Return the [X, Y] coordinate for the center point of the cell that contains the specified text.  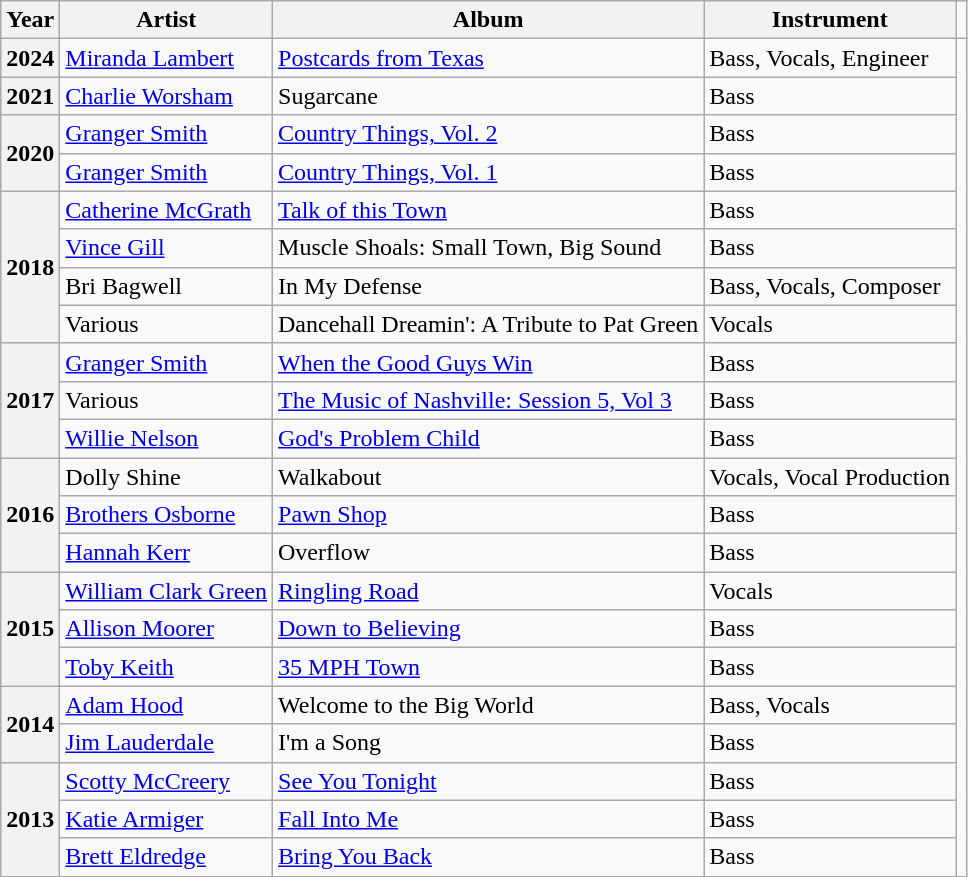
2021 [30, 96]
2024 [30, 58]
Katie Armiger [166, 819]
Catherine McGrath [166, 210]
Country Things, Vol. 1 [488, 172]
Adam Hood [166, 705]
2020 [30, 153]
In My Defense [488, 286]
Miranda Lambert [166, 58]
Hannah Kerr [166, 553]
2014 [30, 724]
Year [30, 20]
Bring You Back [488, 857]
2016 [30, 515]
Down to Believing [488, 629]
Brothers Osborne [166, 515]
35 MPH Town [488, 667]
Country Things, Vol. 2 [488, 134]
I'm a Song [488, 743]
Willie Nelson [166, 438]
Walkabout [488, 477]
Charlie Worsham [166, 96]
Overflow [488, 553]
Dolly Shine [166, 477]
Postcards from Texas [488, 58]
Toby Keith [166, 667]
Talk of this Town [488, 210]
See You Tonight [488, 781]
2018 [30, 267]
Sugarcane [488, 96]
Brett Eldredge [166, 857]
Bass, Vocals, Composer [830, 286]
2013 [30, 819]
The Music of Nashville: Session 5, Vol 3 [488, 400]
Bri Bagwell [166, 286]
Vince Gill [166, 248]
2015 [30, 629]
Artist [166, 20]
Fall Into Me [488, 819]
Bass, Vocals, Engineer [830, 58]
Pawn Shop [488, 515]
Allison Moorer [166, 629]
Muscle Shoals: Small Town, Big Sound [488, 248]
Ringling Road [488, 591]
2017 [30, 400]
Bass, Vocals [830, 705]
Jim Lauderdale [166, 743]
Welcome to the Big World [488, 705]
God's Problem Child [488, 438]
William Clark Green [166, 591]
Dancehall Dreamin': A Tribute to Pat Green [488, 324]
Vocals, Vocal Production [830, 477]
Scotty McCreery [166, 781]
Album [488, 20]
When the Good Guys Win [488, 362]
Instrument [830, 20]
